Extract the (X, Y) coordinate from the center of the cell holding the provided text.  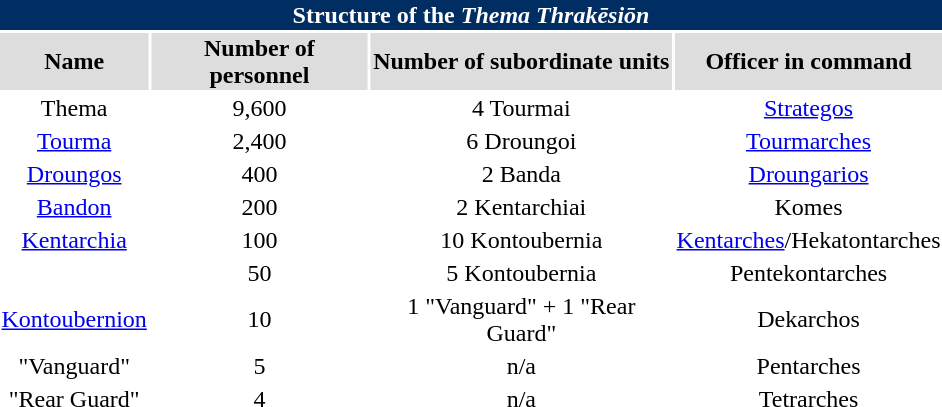
4 Tourmai (522, 108)
Droungarios (808, 174)
Structure of the Thema Thrakēsiōn (471, 15)
Pentekontarches (808, 273)
2 Kentarchiai (522, 207)
6 Droungoi (522, 141)
Kontoubernion (74, 320)
2 Banda (522, 174)
5 Kontoubernia (522, 273)
2,400 (259, 141)
n/a (522, 366)
10 (259, 320)
1 "Vanguard" + 1 "Rear Guard" (522, 320)
Droungos (74, 174)
Tourma (74, 141)
Kentarches/Hekatontarches (808, 240)
Tourmarches (808, 141)
Bandon (74, 207)
Strategos (808, 108)
50 (259, 273)
Kentarchia (74, 240)
200 (259, 207)
Number of personnel (259, 62)
"Vanguard" (74, 366)
9,600 (259, 108)
Komes (808, 207)
Officer in command (808, 62)
10 Kontoubernia (522, 240)
5 (259, 366)
100 (259, 240)
400 (259, 174)
Pentarches (808, 366)
Dekarchos (808, 320)
Name (74, 62)
Thema (74, 108)
Number of subordinate units (522, 62)
